Pinpoint the cell where the given text exists, returning its [x, y] midpoint coordinate. 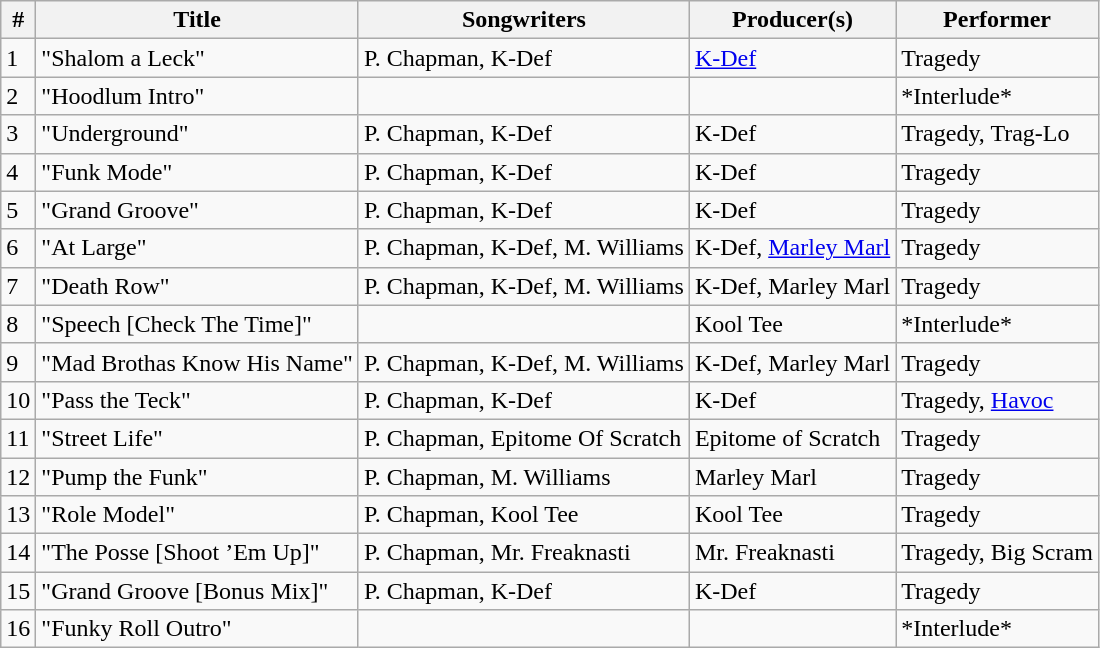
P. Chapman, Epitome Of Scratch [524, 438]
4 [18, 172]
Tragedy, Big Scram [998, 553]
2 [18, 96]
5 [18, 210]
Title [198, 20]
16 [18, 629]
9 [18, 362]
"Role Model" [198, 515]
7 [18, 286]
"At Large" [198, 248]
3 [18, 134]
"Funk Mode" [198, 172]
12 [18, 477]
10 [18, 400]
"Grand Groove" [198, 210]
P. Chapman, Kool Tee [524, 515]
Producer(s) [792, 20]
Mr. Freaknasti [792, 553]
"Death Row" [198, 286]
Tragedy, Havoc [998, 400]
"Pump the Funk" [198, 477]
"Grand Groove [Bonus Mix]" [198, 591]
13 [18, 515]
11 [18, 438]
Marley Marl [792, 477]
"The Posse [Shoot ’Em Up]" [198, 553]
"Mad Brothas Know His Name" [198, 362]
15 [18, 591]
"Pass the Teck" [198, 400]
P. Chapman, M. Williams [524, 477]
"Street Life" [198, 438]
Epitome of Scratch [792, 438]
Performer [998, 20]
"Speech [Check The Time]" [198, 324]
"Funky Roll Outro" [198, 629]
# [18, 20]
14 [18, 553]
P. Chapman, Mr. Freaknasti [524, 553]
1 [18, 58]
6 [18, 248]
8 [18, 324]
"Shalom a Leck" [198, 58]
"Hoodlum Intro" [198, 96]
"Underground" [198, 134]
Tragedy, Trag-Lo [998, 134]
Songwriters [524, 20]
